Detect which cell encompasses the target text, then output its (x, y) center coordinate. 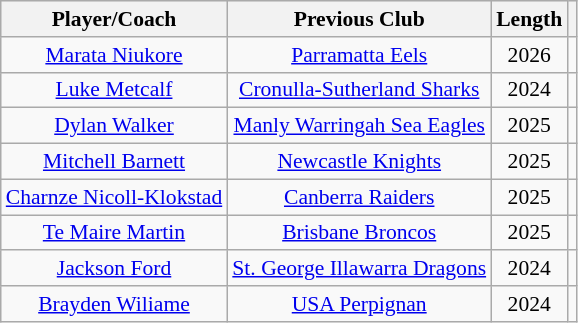
Newcastle Knights (359, 162)
USA Perpignan (359, 304)
Manly Warringah Sea Eagles (359, 126)
Luke Metcalf (114, 90)
2026 (529, 55)
Charnze Nicoll-Klokstad (114, 197)
Canberra Raiders (359, 197)
Parramatta Eels (359, 55)
Dylan Walker (114, 126)
Brisbane Broncos (359, 233)
St. George Illawarra Dragons (359, 269)
Previous Club (359, 19)
Te Maire Martin (114, 233)
Player/Coach (114, 19)
Cronulla-Sutherland Sharks (359, 90)
Jackson Ford (114, 269)
Mitchell Barnett (114, 162)
Marata Niukore (114, 55)
Length (529, 19)
Brayden Wiliame (114, 304)
